Return the [X, Y] coordinate for the center point of the cell that contains the specified text.  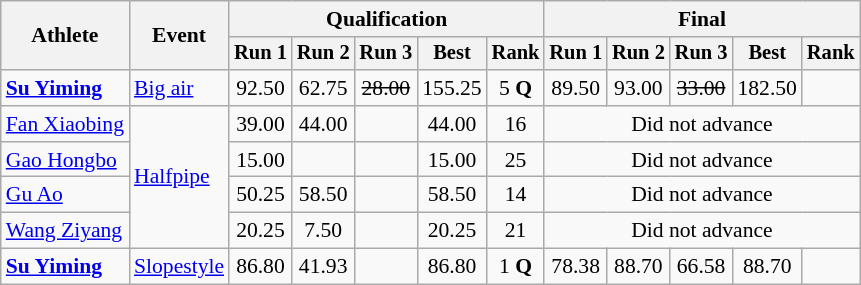
Gu Ao [65, 195]
16 [516, 124]
62.75 [324, 88]
Slopestyle [179, 267]
Wang Ziyang [65, 231]
78.38 [576, 267]
28.00 [386, 88]
14 [516, 195]
5 Q [516, 88]
92.50 [260, 88]
93.00 [638, 88]
Qualification [386, 19]
Gao Hongbo [65, 160]
25 [516, 160]
89.50 [576, 88]
7.50 [324, 231]
182.50 [766, 88]
Final [702, 19]
21 [516, 231]
Event [179, 36]
Halfpipe [179, 177]
39.00 [260, 124]
33.00 [702, 88]
1 Q [516, 267]
66.58 [702, 267]
155.25 [452, 88]
Big air [179, 88]
Athlete [65, 36]
41.93 [324, 267]
Fan Xiaobing [65, 124]
50.25 [260, 195]
